Scan for the cell matching the given text and deliver its [X, Y] coordinate at center. 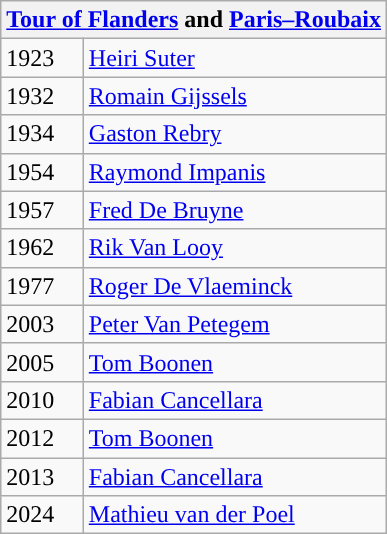
Gaston Rebry [234, 134]
Rik Van Looy [234, 248]
2013 [42, 477]
2005 [42, 362]
1934 [42, 134]
1954 [42, 172]
Raymond Impanis [234, 172]
Mathieu van der Poel [234, 515]
2024 [42, 515]
1962 [42, 248]
2003 [42, 324]
Heiri Suter [234, 58]
2010 [42, 400]
Romain Gijssels [234, 96]
Tour of Flanders and Paris–Roubaix [194, 20]
Fred De Bruyne [234, 210]
1957 [42, 210]
Peter Van Petegem [234, 324]
1977 [42, 286]
1932 [42, 96]
1923 [42, 58]
Roger De Vlaeminck [234, 286]
2012 [42, 438]
